Capture the cell that displays the provided text and extract its (x, y) central coordinate. 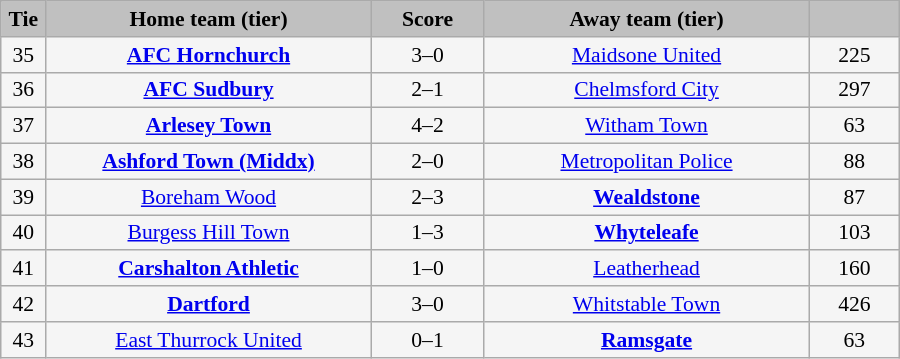
103 (854, 233)
Burgess Hill Town (209, 233)
Metropolitan Police (647, 162)
87 (854, 197)
Tie (24, 19)
43 (24, 340)
Away team (tier) (647, 19)
Maidsone United (647, 55)
2–0 (427, 162)
1–3 (427, 233)
2–1 (427, 90)
Score (427, 19)
39 (24, 197)
88 (854, 162)
426 (854, 304)
Chelmsford City (647, 90)
160 (854, 269)
1–0 (427, 269)
Witham Town (647, 126)
Whitstable Town (647, 304)
37 (24, 126)
0–1 (427, 340)
Boreham Wood (209, 197)
Arlesey Town (209, 126)
Home team (tier) (209, 19)
225 (854, 55)
35 (24, 55)
Ramsgate (647, 340)
Whyteleafe (647, 233)
Wealdstone (647, 197)
42 (24, 304)
AFC Sudbury (209, 90)
Carshalton Athletic (209, 269)
4–2 (427, 126)
36 (24, 90)
Dartford (209, 304)
AFC Hornchurch (209, 55)
38 (24, 162)
East Thurrock United (209, 340)
41 (24, 269)
Leatherhead (647, 269)
40 (24, 233)
297 (854, 90)
Ashford Town (Middx) (209, 162)
2–3 (427, 197)
